Return [X, Y] of the center of cell containing provided text 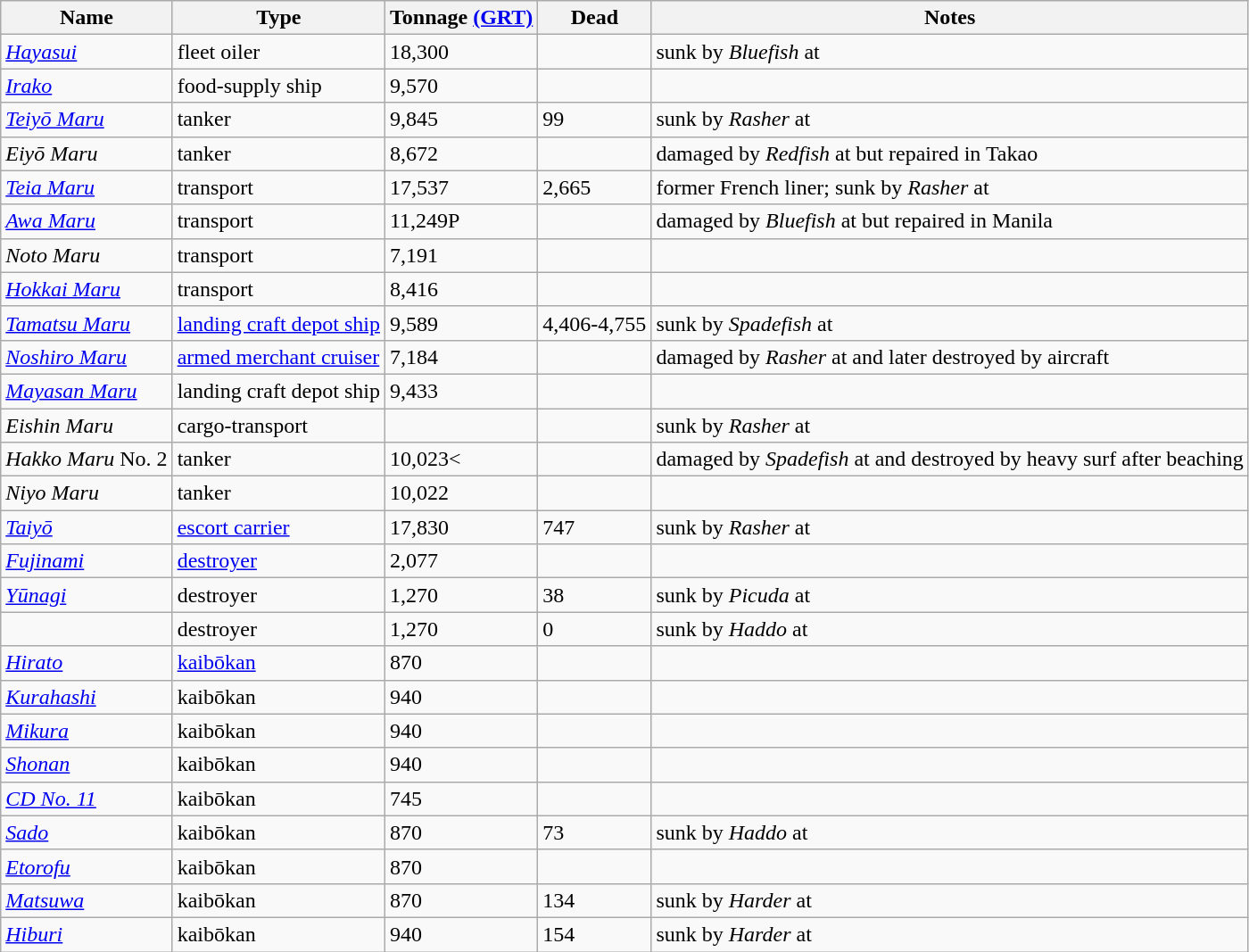
Eiyō Maru [87, 153]
cargo-transport [278, 426]
former French liner; sunk by Rasher at [950, 187]
CD No. 11 [87, 799]
Hakko Maru No. 2 [87, 459]
9,845 [460, 120]
8,672 [460, 153]
sunk by Bluefish at [950, 52]
Noto Maru [87, 255]
Notes [950, 18]
10,023< [460, 459]
9,433 [460, 391]
Dead [594, 18]
Type [278, 18]
73 [594, 832]
armed merchant cruiser [278, 357]
damaged by Spadefish at and destroyed by heavy surf after beaching [950, 459]
Yūnagi [87, 595]
134 [594, 900]
Tamatsu Maru [87, 323]
food-supply ship [278, 86]
7,191 [460, 255]
8,416 [460, 289]
Awa Maru [87, 221]
Tonnage (GRT) [460, 18]
Taiyō [87, 527]
sunk by Picuda at [950, 595]
Hokkai Maru [87, 289]
17,537 [460, 187]
4,406-4,755 [594, 323]
Mayasan Maru [87, 391]
9,570 [460, 86]
0 [594, 629]
Eishin Maru [87, 426]
9,589 [460, 323]
Mikura [87, 731]
747 [594, 527]
Matsuwa [87, 900]
Kurahashi [87, 697]
damaged by Rasher at and later destroyed by aircraft [950, 357]
2,077 [460, 561]
Teia Maru [87, 187]
Niyo Maru [87, 493]
Name [87, 18]
Shonan [87, 765]
7,184 [460, 357]
Teiyō Maru [87, 120]
154 [594, 934]
745 [460, 799]
Hayasui [87, 52]
Fujinami [87, 561]
fleet oiler [278, 52]
escort carrier [278, 527]
damaged by Bluefish at but repaired in Manila [950, 221]
sunk by Spadefish at [950, 323]
Hirato [87, 663]
18,300 [460, 52]
10,022 [460, 493]
99 [594, 120]
17,830 [460, 527]
2,665 [594, 187]
11,249P [460, 221]
Hiburi [87, 934]
Sado [87, 832]
Etorofu [87, 866]
38 [594, 595]
Noshiro Maru [87, 357]
damaged by Redfish at but repaired in Takao [950, 153]
Irako [87, 86]
